Identify which cell holds the provided text, then report its (x, y) central coordinate. 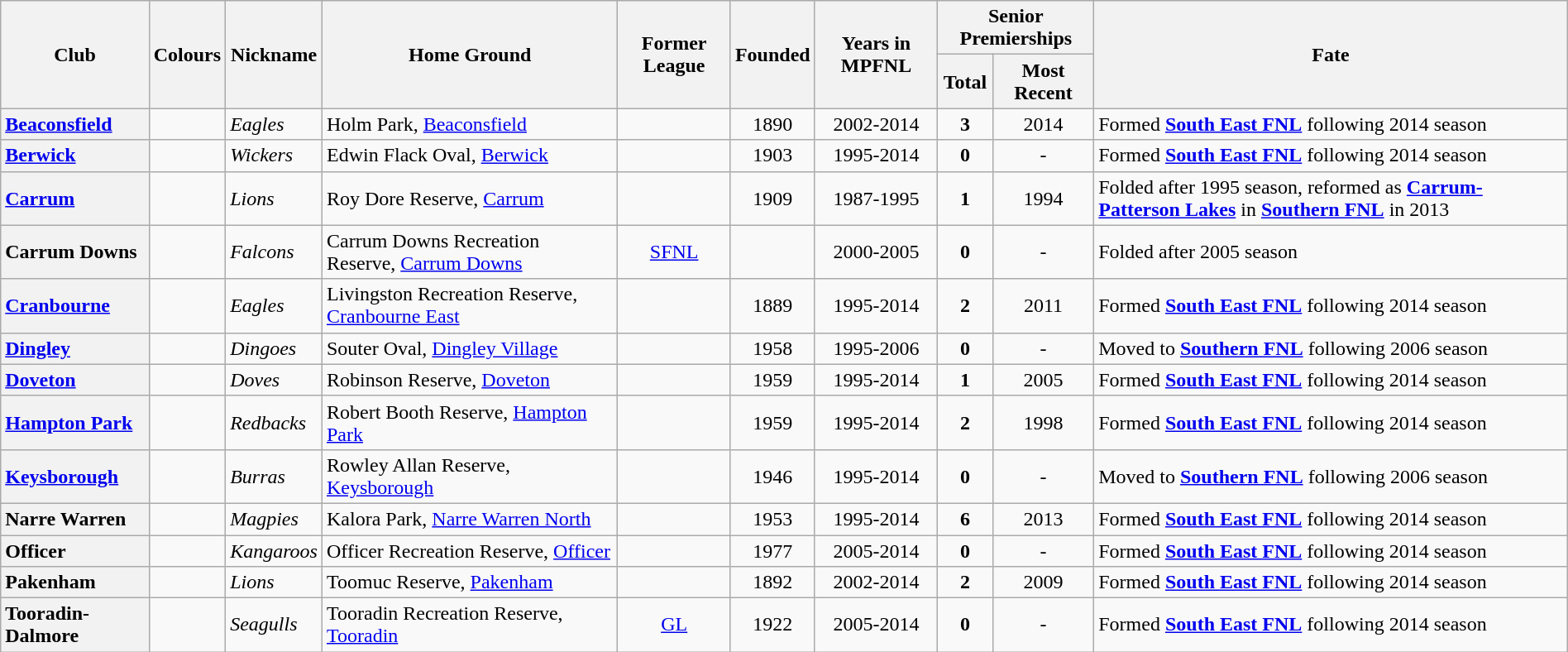
1889 (772, 306)
Seagulls (275, 626)
Keysborough (74, 477)
2011 (1044, 306)
Dingley (74, 348)
Toomuc Reserve, Pakenham (470, 582)
2014 (1044, 124)
Burras (275, 477)
6 (965, 519)
1958 (772, 348)
Former League (674, 55)
Folded after 1995 season, reformed as Carrum-Patterson Lakes in Southern FNL in 2013 (1331, 199)
Redbacks (275, 422)
Home Ground (470, 55)
Kangaroos (275, 550)
Officer Recreation Reserve, Officer (470, 550)
Magpies (275, 519)
1987-1995 (877, 199)
2009 (1044, 582)
Nickname (275, 55)
SFNL (674, 252)
Fate (1331, 55)
Senior Premierships (1016, 28)
1903 (772, 156)
Edwin Flack Oval, Berwick (470, 156)
Officer (74, 550)
GL (674, 626)
Cranbourne (74, 306)
Carrum Downs (74, 252)
1953 (772, 519)
Narre Warren (74, 519)
1994 (1044, 199)
Roy Dore Reserve, Carrum (470, 199)
Folded after 2005 season (1331, 252)
Most Recent (1044, 81)
Doveton (74, 380)
3 (965, 124)
Colours (187, 55)
1946 (772, 477)
1909 (772, 199)
Founded (772, 55)
Falcons (275, 252)
Club (74, 55)
Dingoes (275, 348)
1890 (772, 124)
Tooradin-Dalmore (74, 626)
Total (965, 81)
Wickers (275, 156)
Livingston Recreation Reserve, Cranbourne East (470, 306)
1998 (1044, 422)
Robinson Reserve, Doveton (470, 380)
Years in MPFNL (877, 55)
Robert Booth Reserve, Hampton Park (470, 422)
1995-2006 (877, 348)
Hampton Park (74, 422)
1892 (772, 582)
2013 (1044, 519)
1977 (772, 550)
Doves (275, 380)
Tooradin Recreation Reserve, Tooradin (470, 626)
1922 (772, 626)
Berwick (74, 156)
Kalora Park, Narre Warren North (470, 519)
Carrum Downs Recreation Reserve, Carrum Downs (470, 252)
Beaconsfield (74, 124)
Rowley Allan Reserve, Keysborough (470, 477)
Souter Oval, Dingley Village (470, 348)
2000-2005 (877, 252)
Holm Park, Beaconsfield (470, 124)
Pakenham (74, 582)
2005 (1044, 380)
Carrum (74, 199)
